Pinpoint the cell where the given text exists, returning its [X, Y] midpoint coordinate. 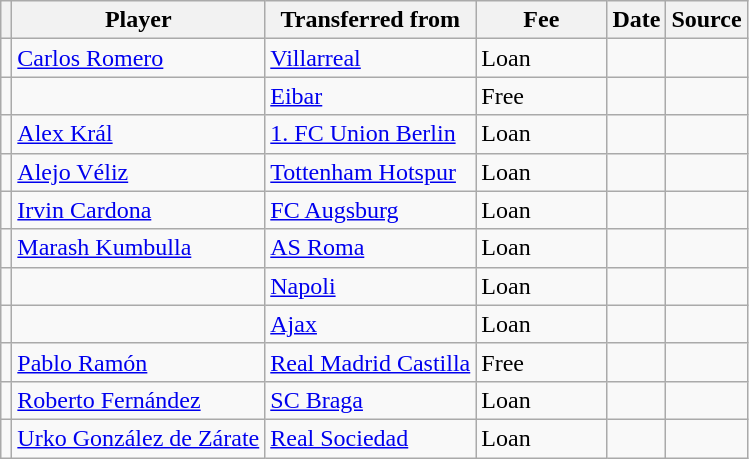
Urko González de Zárate [138, 438]
Source [706, 20]
FC Augsburg [370, 210]
Eibar [370, 96]
Alex Král [138, 134]
Tottenham Hotspur [370, 172]
Marash Kumbulla [138, 248]
Alejo Véliz [138, 172]
SC Braga [370, 400]
Carlos Romero [138, 58]
Roberto Fernández [138, 400]
Real Madrid Castilla [370, 362]
Ajax [370, 324]
Villarreal [370, 58]
Transferred from [370, 20]
1. FC Union Berlin [370, 134]
Fee [542, 20]
Pablo Ramón [138, 362]
Player [138, 20]
AS Roma [370, 248]
Date [636, 20]
Real Sociedad [370, 438]
Irvin Cardona [138, 210]
Napoli [370, 286]
